Detect which cell encompasses the target text, then output its [x, y] center coordinate. 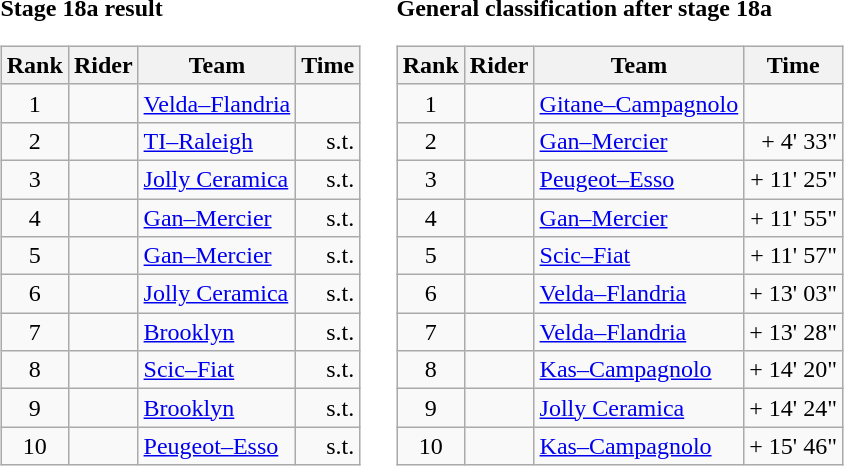
Gitane–Campagnolo [639, 103]
+ 13' 03" [794, 294]
TI–Raleigh [217, 141]
+ 11' 25" [794, 179]
+ 13' 28" [794, 332]
+ 15' 46" [794, 446]
+ 4' 33" [794, 141]
+ 14' 24" [794, 408]
+ 14' 20" [794, 370]
+ 11' 57" [794, 256]
+ 11' 55" [794, 217]
